Capture the cell that displays the provided text and extract its [X, Y] central coordinate. 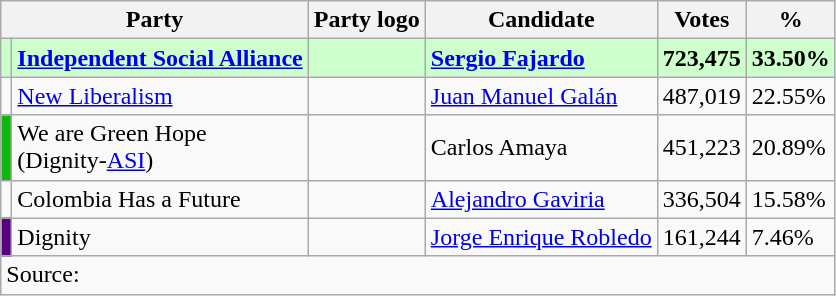
336,504 [702, 199]
Carlos Amaya [541, 148]
% [790, 20]
Jorge Enrique Robledo [541, 237]
Sergio Fajardo [541, 58]
Alejandro Gaviria [541, 199]
Colombia Has a Future [160, 199]
Independent Social Alliance [160, 58]
Party [155, 20]
Candidate [541, 20]
451,223 [702, 148]
161,244 [702, 237]
Party logo [366, 20]
New Liberalism [160, 96]
Source: [418, 275]
22.55% [790, 96]
15.58% [790, 199]
Dignity [160, 237]
Juan Manuel Galán [541, 96]
487,019 [702, 96]
We are Green Hope(Dignity-ASI) [160, 148]
33.50% [790, 58]
7.46% [790, 237]
723,475 [702, 58]
20.89% [790, 148]
Votes [702, 20]
